Provide the [x, y] coordinate of the cell's center where the given text is located.  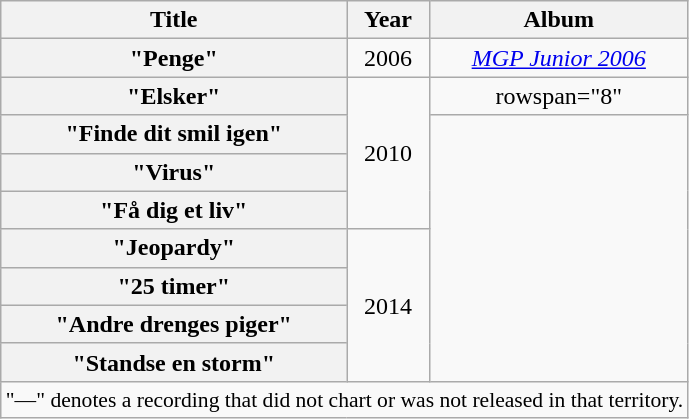
"Andre drenges piger" [174, 324]
MGP Junior 2006 [558, 58]
"Standse en storm" [174, 362]
"Finde dit smil igen" [174, 134]
Title [174, 20]
Album [558, 20]
2014 [388, 305]
Year [388, 20]
"Jeopardy" [174, 248]
"—" denotes a recording that did not chart or was not released in that territory. [345, 399]
2010 [388, 153]
"Elsker" [174, 96]
"Få dig et liv" [174, 210]
"Virus" [174, 172]
2006 [388, 58]
"Penge" [174, 58]
"25 timer" [174, 286]
rowspan="8" [558, 96]
